Find where the given text appears and provide that cell's center as [x, y] coordinate. 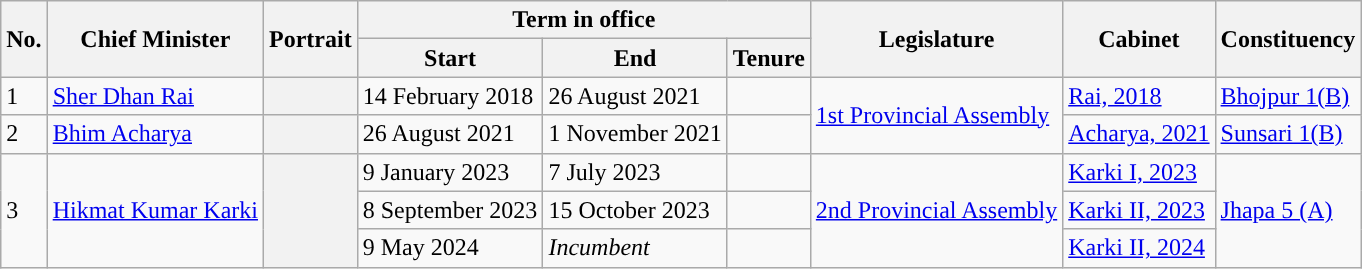
9 January 2023 [450, 172]
End [635, 58]
Constituency [1288, 39]
Start [450, 58]
Term in office [584, 20]
1st Provincial Assembly [936, 115]
Tenure [768, 58]
3 [24, 210]
14 February 2018 [450, 96]
Incumbent [635, 248]
Karki I, 2023 [1139, 172]
Sunsari 1(B) [1288, 134]
Cabinet [1139, 39]
No. [24, 39]
Legislature [936, 39]
7 July 2023 [635, 172]
Karki II, 2024 [1139, 248]
15 October 2023 [635, 210]
Portrait [311, 39]
2nd Provincial Assembly [936, 210]
Jhapa 5 (A) [1288, 210]
1 [24, 96]
Hikmat Kumar Karki [155, 210]
Rai, 2018 [1139, 96]
1 November 2021 [635, 134]
Sher Dhan Rai [155, 96]
Bhim Acharya [155, 134]
8 September 2023 [450, 210]
Acharya, 2021 [1139, 134]
Karki II, 2023 [1139, 210]
Bhojpur 1(B) [1288, 96]
Chief Minister [155, 39]
9 May 2024 [450, 248]
2 [24, 134]
